Provide the [x, y] coordinate of the cell's center where the given text is located.  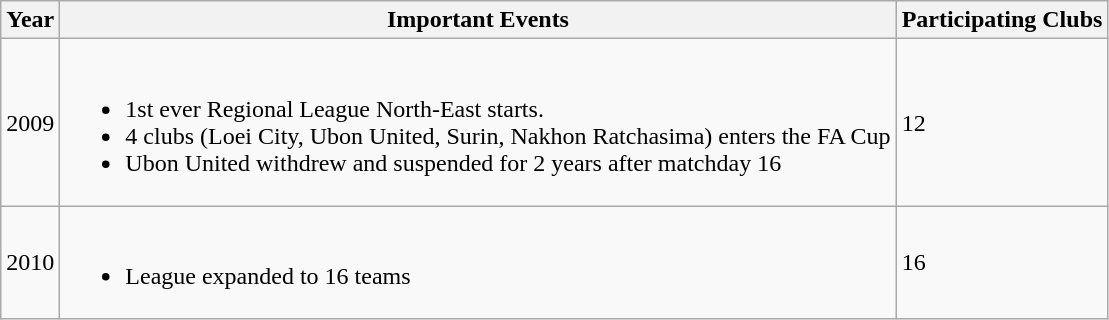
Participating Clubs [1002, 20]
Important Events [478, 20]
12 [1002, 122]
2009 [30, 122]
Year [30, 20]
League expanded to 16 teams [478, 262]
2010 [30, 262]
16 [1002, 262]
